Find where the given text appears and provide that cell's center as (X, Y) coordinate. 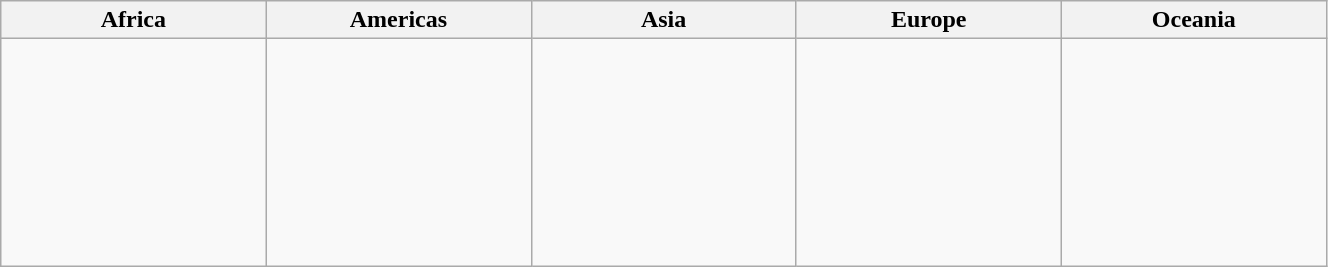
Asia (664, 20)
Africa (134, 20)
Europe (928, 20)
Oceania (1194, 20)
Americas (398, 20)
